Return [x, y] of the center of cell containing provided text 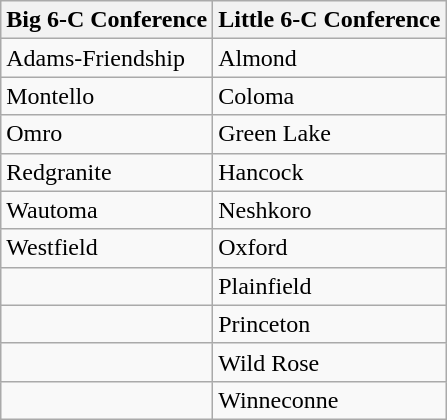
Wild Rose [330, 362]
Coloma [330, 96]
Wautoma [107, 210]
Omro [107, 134]
Big 6-C Conference [107, 20]
Little 6-C Conference [330, 20]
Hancock [330, 172]
Green Lake [330, 134]
Plainfield [330, 286]
Winneconne [330, 400]
Westfield [107, 248]
Adams-Friendship [107, 58]
Neshkoro [330, 210]
Oxford [330, 248]
Princeton [330, 324]
Redgranite [107, 172]
Almond [330, 58]
Montello [107, 96]
